For the text-containing cell, return its midpoint in (X, Y) coordinate format. 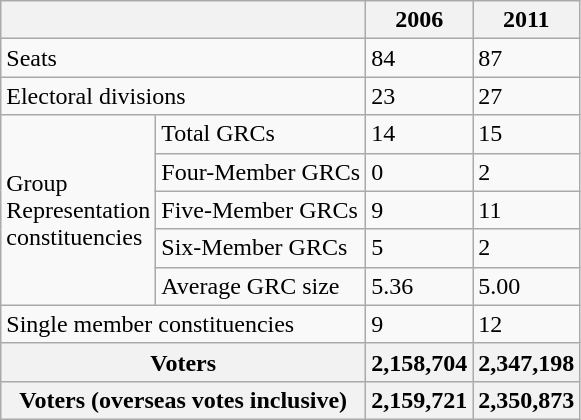
Seats (184, 58)
27 (526, 96)
2006 (420, 20)
Average GRC size (261, 286)
5.00 (526, 286)
Six-Member GRCs (261, 248)
5.36 (420, 286)
Voters (overseas votes inclusive) (184, 400)
2011 (526, 20)
Single member constituencies (184, 324)
2,159,721 (420, 400)
Four-Member GRCs (261, 172)
2,158,704 (420, 362)
23 (420, 96)
2,347,198 (526, 362)
5 (420, 248)
84 (420, 58)
GroupRepresentationconstituencies (78, 210)
15 (526, 134)
12 (526, 324)
Voters (184, 362)
11 (526, 210)
Five-Member GRCs (261, 210)
87 (526, 58)
14 (420, 134)
Electoral divisions (184, 96)
2,350,873 (526, 400)
0 (420, 172)
Total GRCs (261, 134)
